From the cell containing the given text, extract its center point as (x, y) coordinate. 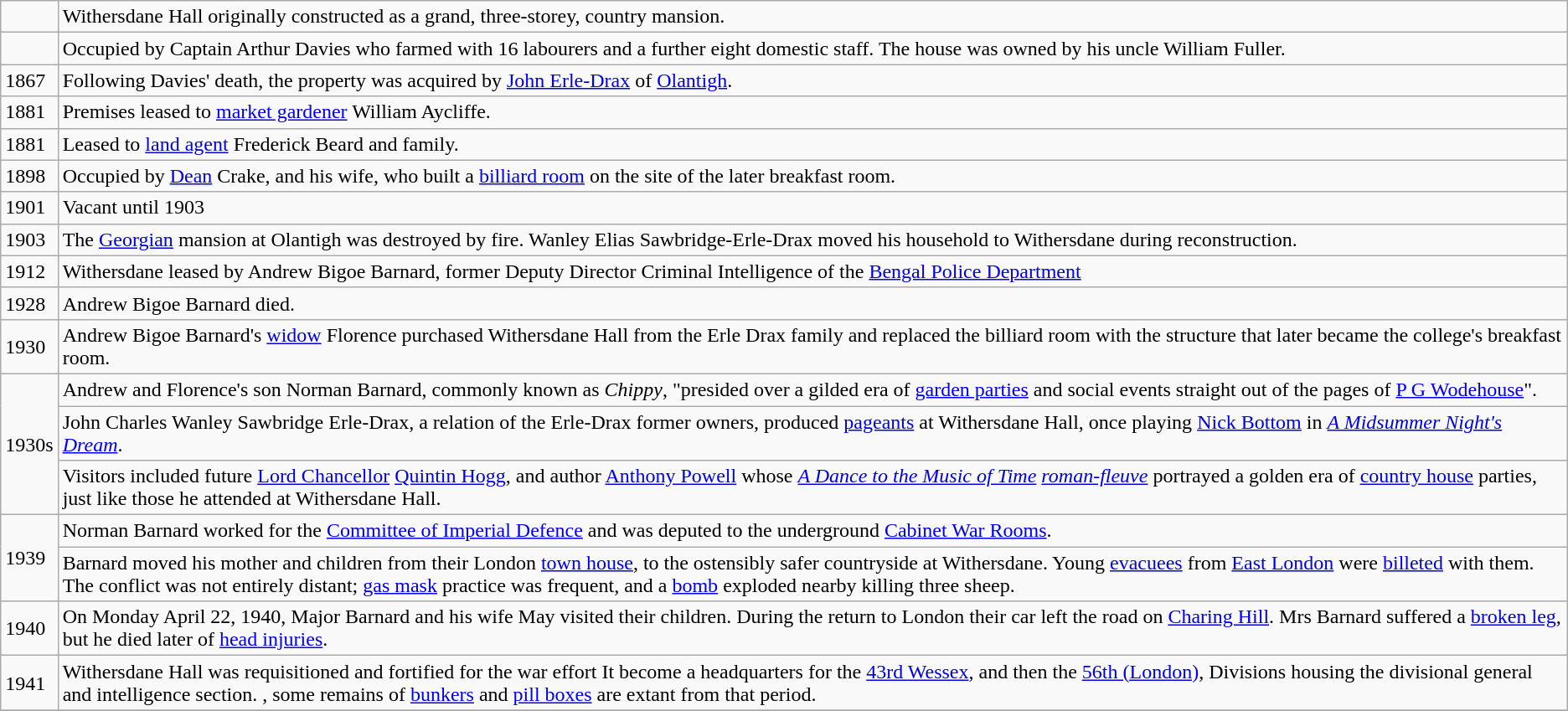
Withersdane leased by Andrew Bigoe Barnard, former Deputy Director Criminal Intelligence of the Bengal Police Department (812, 271)
1930s (29, 444)
1941 (29, 683)
Following Davies' death, the property was acquired by John Erle-Drax of Olantigh. (812, 80)
1940 (29, 628)
1898 (29, 176)
Occupied by Captain Arthur Davies who farmed with 16 labourers and a further eight domestic staff. The house was owned by his uncle William Fuller. (812, 49)
Withersdane Hall originally constructed as a grand, three-storey, country mansion. (812, 17)
Norman Barnard worked for the Committee of Imperial Defence and was deputed to the underground Cabinet War Rooms. (812, 531)
Premises leased to market gardener William Aycliffe. (812, 112)
Andrew Bigoe Barnard died. (812, 303)
1930 (29, 347)
Occupied by Dean Crake, and his wife, who built a billiard room on the site of the later breakfast room. (812, 176)
1939 (29, 558)
1901 (29, 208)
1903 (29, 240)
1867 (29, 80)
The Georgian mansion at Olantigh was destroyed by fire. Wanley Elias Sawbridge-Erle-Drax moved his household to Withersdane during reconstruction. (812, 240)
1912 (29, 271)
Leased to land agent Frederick Beard and family. (812, 144)
Vacant until 1903 (812, 208)
1928 (29, 303)
